Scan for the cell matching the given text and deliver its (X, Y) coordinate at center. 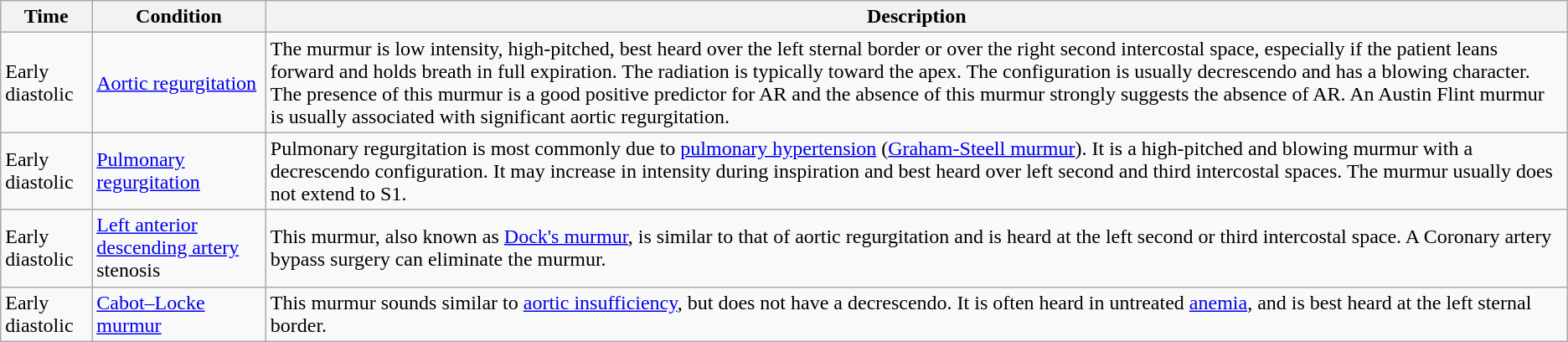
Left anterior descending artery stenosis (179, 248)
Description (916, 17)
Condition (179, 17)
Aortic regurgitation (179, 82)
Time (47, 17)
Cabot–Locke murmur (179, 313)
Pulmonary regurgitation (179, 171)
